Capture the cell that displays the provided text and extract its [X, Y] central coordinate. 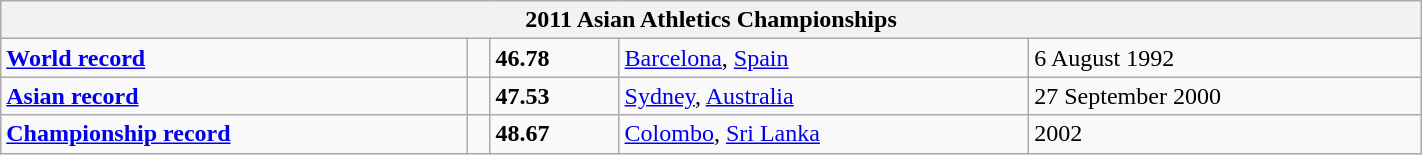
Barcelona, Spain [824, 58]
46.78 [554, 58]
Asian record [234, 96]
2011 Asian Athletics Championships [711, 20]
6 August 1992 [1226, 58]
48.67 [554, 134]
47.53 [554, 96]
Sydney, Australia [824, 96]
Colombo, Sri Lanka [824, 134]
Championship record [234, 134]
27 September 2000 [1226, 96]
World record [234, 58]
2002 [1226, 134]
